Detect which cell encompasses the target text, then output its (X, Y) center coordinate. 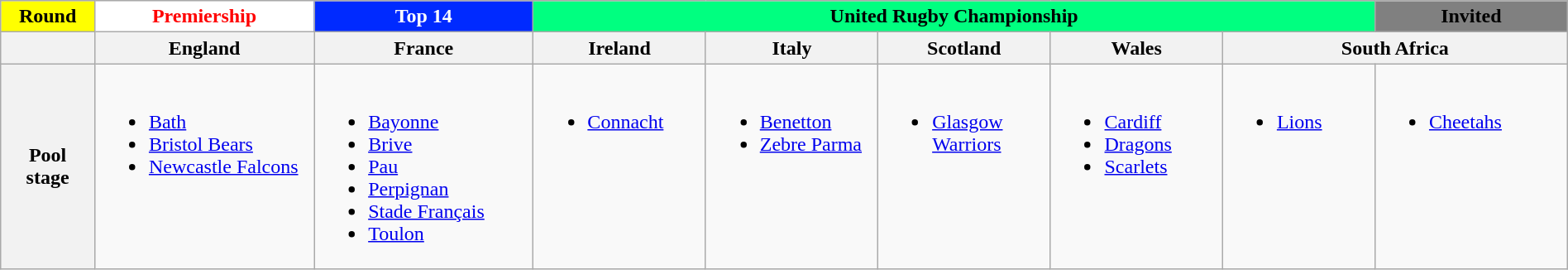
Cheetahs (1470, 166)
Pool stage (48, 166)
Invited (1470, 17)
Round (48, 17)
BayonneBrivePauPerpignanStade FrançaisToulon (423, 166)
United Rugby Championship (954, 17)
South Africa (1394, 48)
Glasgow Warriors (964, 166)
BathBristol BearsNewcastle Falcons (203, 166)
Ireland (619, 48)
BenettonZebre Parma (791, 166)
France (423, 48)
Scotland (964, 48)
Italy (791, 48)
Top 14 (423, 17)
Lions (1298, 166)
England (203, 48)
Connacht (619, 166)
Wales (1136, 48)
CardiffDragonsScarlets (1136, 166)
Premiership (203, 17)
